Determine the [x, y] coordinate at the center of the cell enclosing the given text.  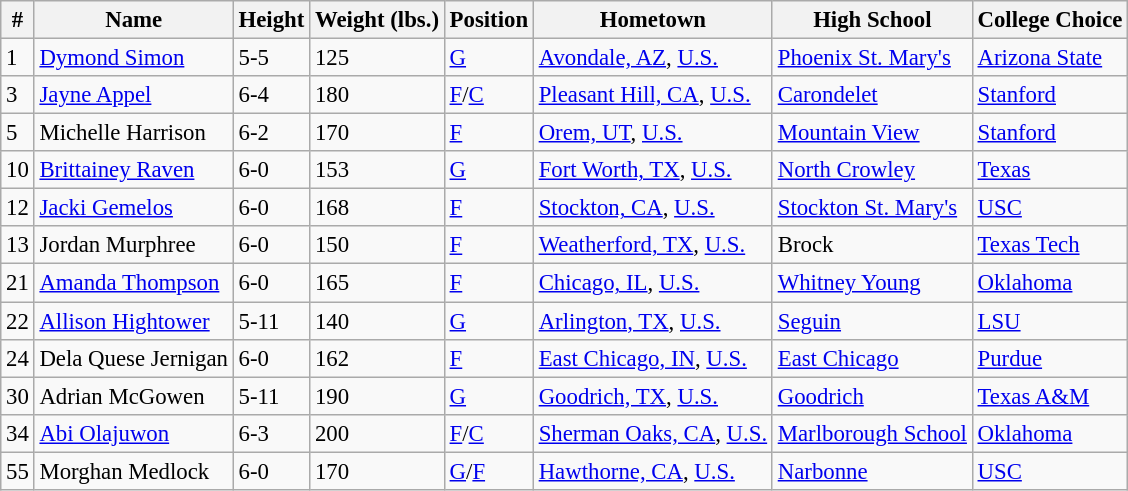
Texas A&M [1050, 396]
Position [488, 20]
140 [378, 321]
Whitney Young [872, 283]
21 [18, 283]
55 [18, 471]
Pleasant Hill, CA, U.S. [652, 95]
High School [872, 20]
Name [134, 20]
Narbonne [872, 471]
Chicago, IL, U.S. [652, 283]
13 [18, 245]
Goodrich [872, 396]
24 [18, 358]
Sherman Oaks, CA, U.S. [652, 433]
Allison Hightower [134, 321]
6-3 [271, 433]
Marlborough School [872, 433]
Brock [872, 245]
Abi Olajuwon [134, 433]
Jacki Gemelos [134, 208]
# [18, 20]
Michelle Harrison [134, 133]
Avondale, AZ, U.S. [652, 58]
North Crowley [872, 170]
Seguin [872, 321]
200 [378, 433]
162 [378, 358]
Dela Quese Jernigan [134, 358]
6-2 [271, 133]
Height [271, 20]
Orem, UT, U.S. [652, 133]
LSU [1050, 321]
Hawthorne, CA, U.S. [652, 471]
Weatherford, TX, U.S. [652, 245]
Weight (lbs.) [378, 20]
22 [18, 321]
Goodrich, TX, U.S. [652, 396]
Arlington, TX, U.S. [652, 321]
180 [378, 95]
Texas [1050, 170]
6-4 [271, 95]
Brittainey Raven [134, 170]
34 [18, 433]
Jayne Appel [134, 95]
3 [18, 95]
10 [18, 170]
Arizona State [1050, 58]
Stockton St. Mary's [872, 208]
Fort Worth, TX, U.S. [652, 170]
Purdue [1050, 358]
Stockton, CA, U.S. [652, 208]
5-5 [271, 58]
Dymond Simon [134, 58]
College Choice [1050, 20]
190 [378, 396]
150 [378, 245]
Phoenix St. Mary's [872, 58]
Mountain View [872, 133]
Amanda Thompson [134, 283]
153 [378, 170]
Hometown [652, 20]
Adrian McGowen [134, 396]
Jordan Murphree [134, 245]
East Chicago, IN, U.S. [652, 358]
Carondelet [872, 95]
165 [378, 283]
Morghan Medlock [134, 471]
30 [18, 396]
Texas Tech [1050, 245]
East Chicago [872, 358]
125 [378, 58]
5 [18, 133]
168 [378, 208]
12 [18, 208]
G/F [488, 471]
1 [18, 58]
